Output the [X, Y] coordinate of the center of the cell containing the given text.  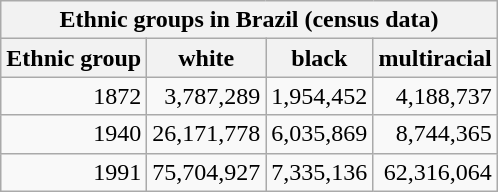
black [320, 58]
6,035,869 [320, 134]
1872 [74, 96]
4,188,737 [435, 96]
1991 [74, 172]
white [206, 58]
multiracial [435, 58]
26,171,778 [206, 134]
7,335,136 [320, 172]
1,954,452 [320, 96]
Ethnic groups in Brazil (census data) [249, 20]
75,704,927 [206, 172]
8,744,365 [435, 134]
1940 [74, 134]
Ethnic group [74, 58]
62,316,064 [435, 172]
3,787,289 [206, 96]
